Return (X, Y) of the center of cell containing provided text 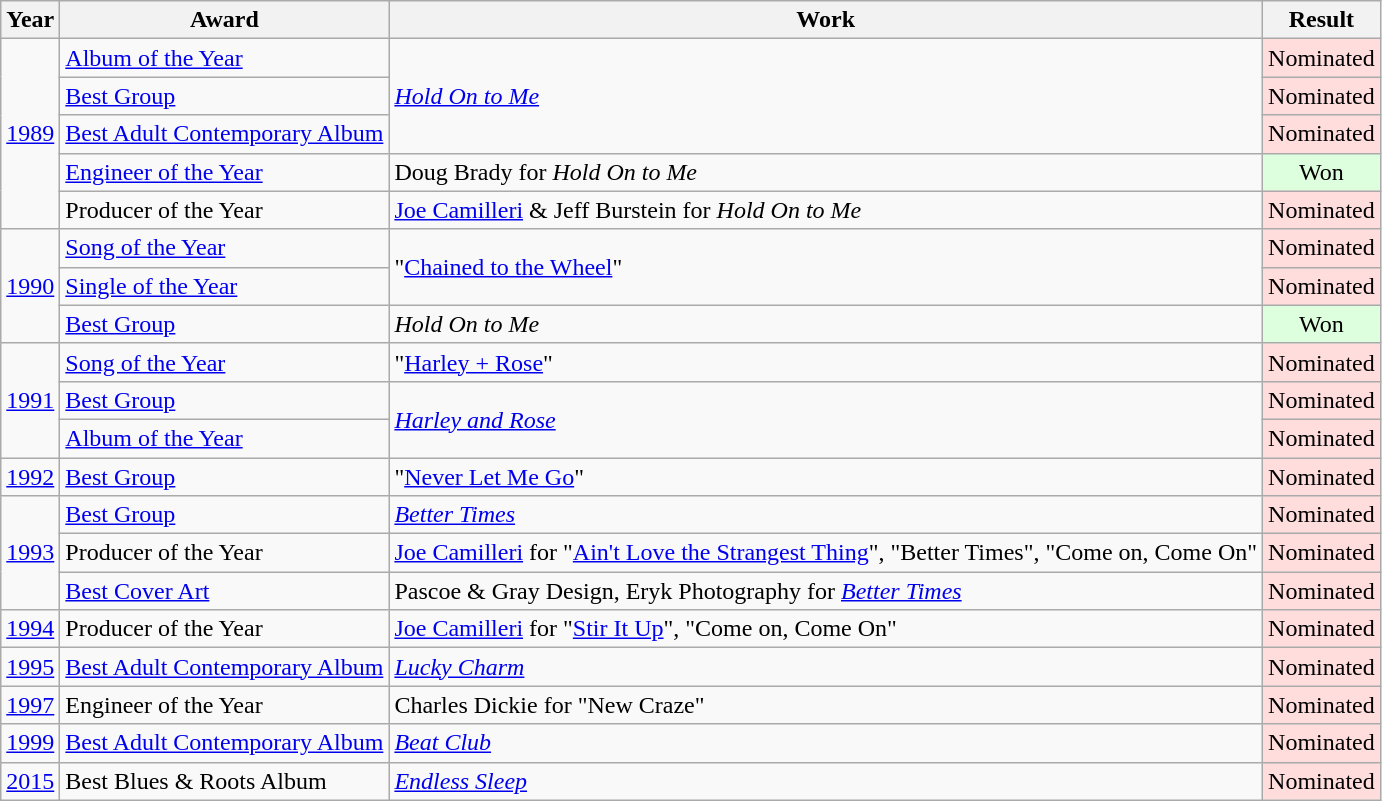
Award (224, 20)
Joe Camilleri for "Stir It Up", "Come on, Come On" (826, 629)
1991 (30, 400)
1990 (30, 286)
Lucky Charm (826, 667)
Single of the Year (224, 286)
1995 (30, 667)
Beat Club (826, 743)
2015 (30, 781)
1989 (30, 134)
Joe Camilleri for "Ain't Love the Strangest Thing", "Better Times", "Come on, Come On" (826, 553)
"Never Let Me Go" (826, 477)
"Harley + Rose" (826, 362)
Endless Sleep (826, 781)
Best Cover Art (224, 591)
1999 (30, 743)
Pascoe & Gray Design, Eryk Photography for Better Times (826, 591)
Joe Camilleri & Jeff Burstein for Hold On to Me (826, 210)
1994 (30, 629)
Work (826, 20)
1992 (30, 477)
Year (30, 20)
Better Times (826, 515)
Best Blues & Roots Album (224, 781)
1997 (30, 705)
Doug Brady for Hold On to Me (826, 172)
"Chained to the Wheel" (826, 267)
1993 (30, 553)
Charles Dickie for "New Craze" (826, 705)
Harley and Rose (826, 419)
Result (1322, 20)
